Output the [X, Y] coordinate of the center of the cell containing the given text.  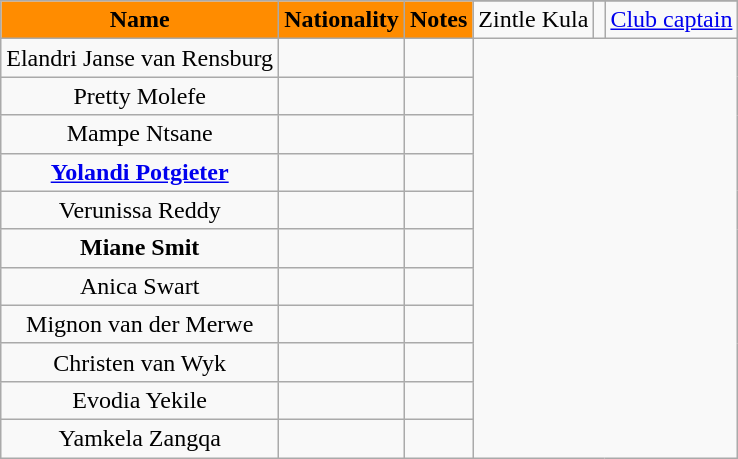
Zintle Kula [534, 20]
Mignon van der Merwe [140, 324]
Verunissa Reddy [140, 210]
Pretty Molefe [140, 96]
Christen van Wyk [140, 362]
Yolandi Potgieter [140, 172]
Club captain [672, 20]
Name [140, 20]
Elandri Janse van Rensburg [140, 58]
Anica Swart [140, 286]
Evodia Yekile [140, 400]
Mampe Ntsane [140, 134]
Nationality [342, 20]
Notes [438, 20]
Yamkela Zangqa [140, 438]
Miane Smit [140, 248]
